Find where the given text appears and provide that cell's center as (X, Y) coordinate. 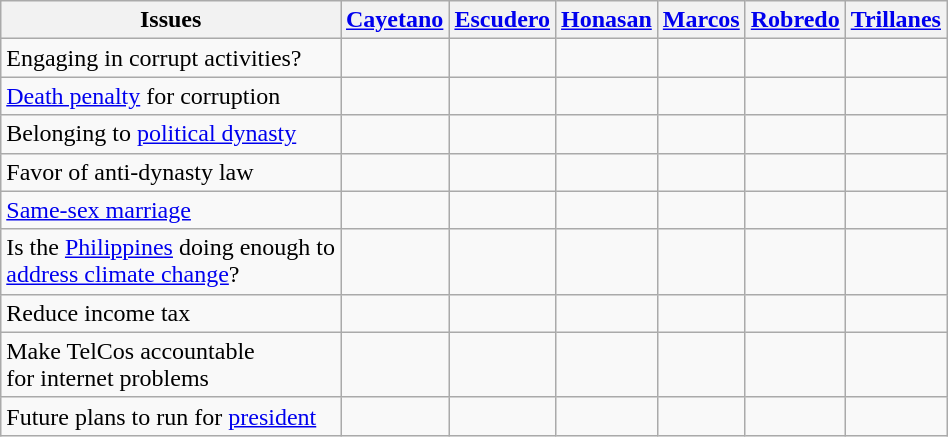
Cayetano (394, 20)
Escudero (502, 20)
Favor of anti-dynasty law (171, 172)
Is the Philippines doing enough toaddress climate change? (171, 262)
Robredo (795, 20)
Make TelCos accountablefor internet problems (171, 364)
Death penalty for corruption (171, 96)
Reduce income tax (171, 313)
Engaging in corrupt activities? (171, 58)
Future plans to run for president (171, 416)
Belonging to political dynasty (171, 134)
Trillanes (896, 20)
Issues (171, 20)
Honasan (607, 20)
Same-sex marriage (171, 210)
Marcos (701, 20)
